Output the (x, y) coordinate of the center of the cell containing the given text.  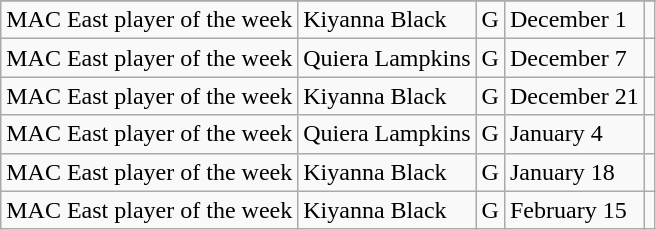
December 1 (574, 20)
February 15 (574, 210)
December 7 (574, 58)
January 18 (574, 172)
December 21 (574, 96)
January 4 (574, 134)
